Return the (X, Y) coordinate for the center point of the cell that contains the specified text.  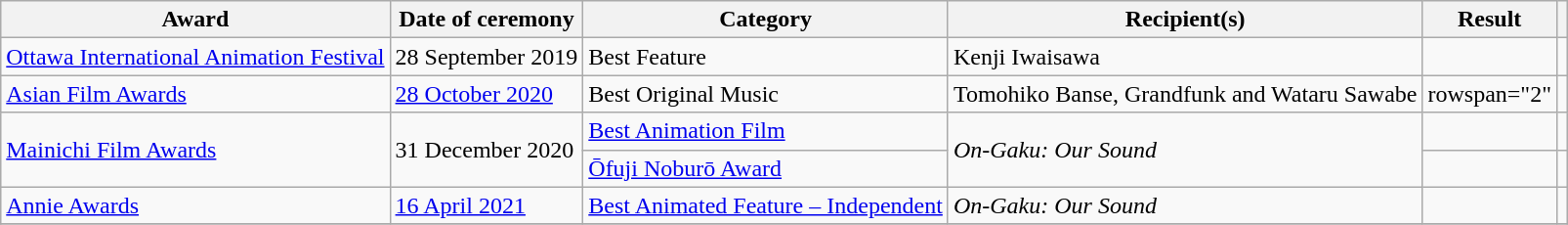
28 October 2020 (487, 94)
Result (1490, 20)
Date of ceremony (487, 20)
28 September 2019 (487, 57)
Category (766, 20)
Best Feature (766, 57)
16 April 2021 (487, 205)
Best Original Music (766, 94)
rowspan="2" (1490, 94)
31 December 2020 (487, 150)
Ottawa International Animation Festival (195, 57)
Best Animation Film (766, 131)
Annie Awards (195, 205)
Kenji Iwaisawa (1185, 57)
Award (195, 20)
Asian Film Awards (195, 94)
Best Animated Feature – Independent (766, 205)
Recipient(s) (1185, 20)
Ōfuji Noburō Award (766, 168)
Mainichi Film Awards (195, 150)
Tomohiko Banse, Grandfunk and Wataru Sawabe (1185, 94)
